Output the (x, y) coordinate of the center of the cell containing the given text.  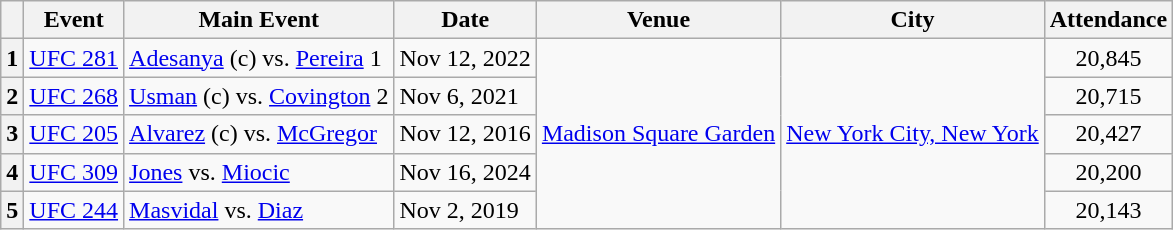
20,200 (1108, 172)
4 (12, 172)
Event (74, 20)
Date (465, 20)
UFC 205 (74, 134)
Nov 6, 2021 (465, 96)
Madison Square Garden (658, 134)
5 (12, 210)
Nov 16, 2024 (465, 172)
UFC 244 (74, 210)
Attendance (1108, 20)
UFC 268 (74, 96)
3 (12, 134)
20,845 (1108, 58)
UFC 281 (74, 58)
20,427 (1108, 134)
New York City, New York (913, 134)
Alvarez (c) vs. McGregor (259, 134)
Nov 12, 2016 (465, 134)
Jones vs. Miocic (259, 172)
20,143 (1108, 210)
Adesanya (c) vs. Pereira 1 (259, 58)
UFC 309 (74, 172)
1 (12, 58)
Usman (c) vs. Covington 2 (259, 96)
20,715 (1108, 96)
Masvidal vs. Diaz (259, 210)
Main Event (259, 20)
2 (12, 96)
Venue (658, 20)
Nov 12, 2022 (465, 58)
City (913, 20)
Nov 2, 2019 (465, 210)
